Extract the [X, Y] coordinate from the center of the cell holding the provided text.  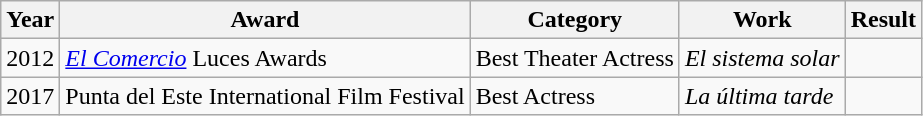
Category [574, 20]
El Comercio Luces Awards [265, 58]
2017 [30, 96]
Work [762, 20]
Result [883, 20]
Punta del Este International Film Festival [265, 96]
2012 [30, 58]
Award [265, 20]
Best Actress [574, 96]
Best Theater Actress [574, 58]
La última tarde [762, 96]
Year [30, 20]
El sistema solar [762, 58]
